Identify which cell holds the provided text, then report its [x, y] central coordinate. 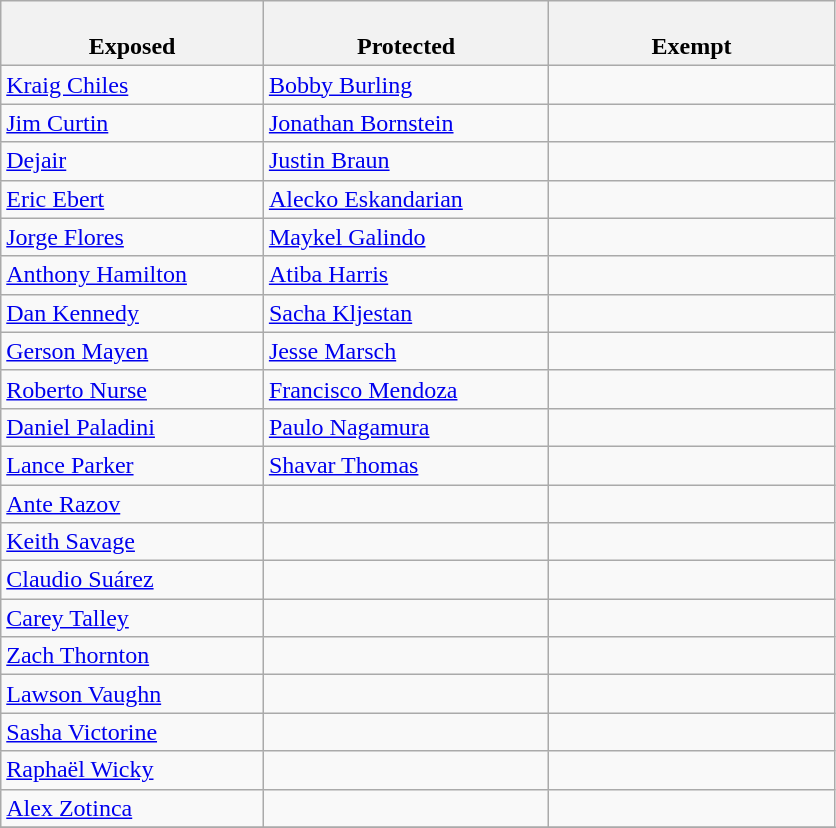
Justin Braun [406, 161]
Sacha Kljestan [406, 313]
Bobby Burling [406, 85]
Daniel Paladini [132, 427]
Lawson Vaughn [132, 694]
Exposed [132, 34]
Francisco Mendoza [406, 389]
Gerson Mayen [132, 351]
Maykel Galindo [406, 237]
Ante Razov [132, 503]
Anthony Hamilton [132, 275]
Jonathan Bornstein [406, 123]
Sasha Victorine [132, 732]
Claudio Suárez [132, 580]
Exempt [692, 34]
Keith Savage [132, 542]
Dan Kennedy [132, 313]
Eric Ebert [132, 199]
Carey Talley [132, 618]
Paulo Nagamura [406, 427]
Jim Curtin [132, 123]
Dejair [132, 161]
Jorge Flores [132, 237]
Protected [406, 34]
Raphaël Wicky [132, 770]
Alex Zotinca [132, 808]
Lance Parker [132, 465]
Alecko Eskandarian [406, 199]
Shavar Thomas [406, 465]
Roberto Nurse [132, 389]
Atiba Harris [406, 275]
Jesse Marsch [406, 351]
Zach Thornton [132, 656]
Kraig Chiles [132, 85]
